Extract the (x, y) coordinate from the center of the cell holding the provided text.  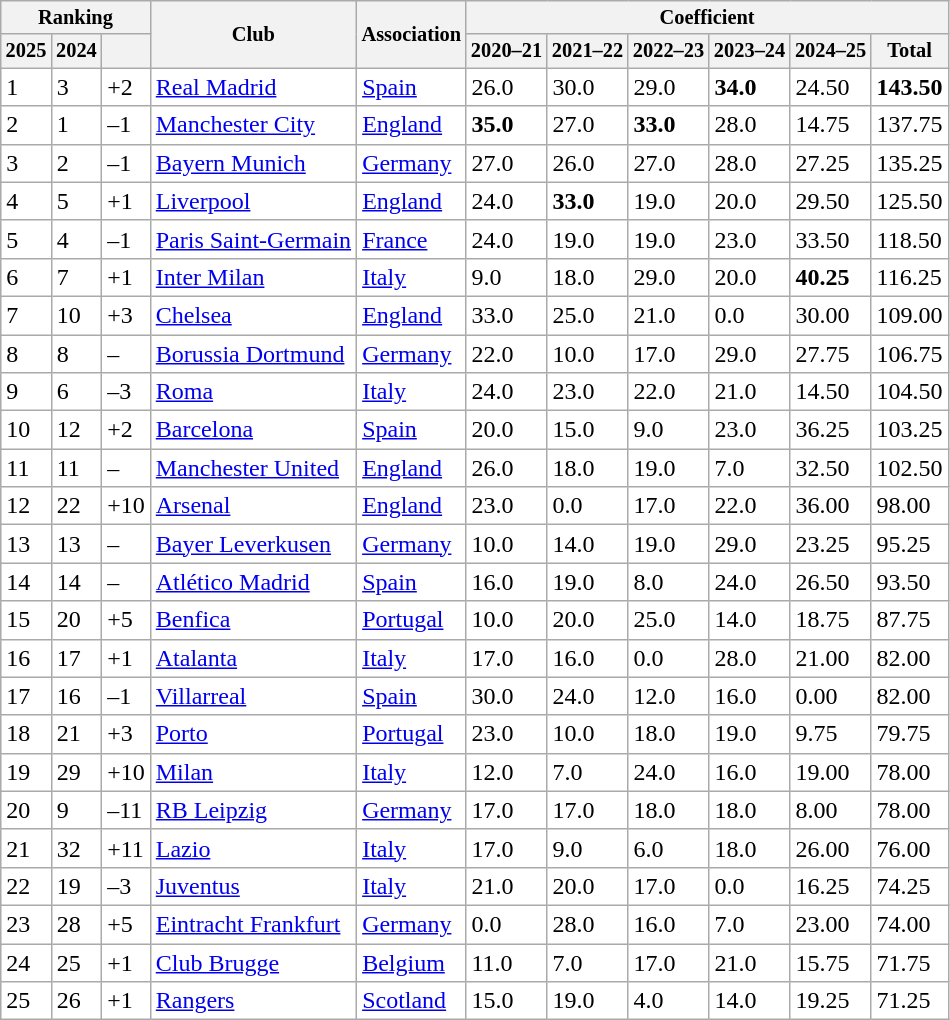
24 (26, 963)
87.75 (910, 620)
23.00 (830, 924)
Paris Saint-Germain (253, 239)
109.00 (910, 315)
135.25 (910, 163)
Ranking (76, 18)
Belgium (412, 963)
Roma (253, 392)
137.75 (910, 125)
103.25 (910, 430)
Manchester United (253, 468)
6.0 (668, 848)
21.00 (830, 658)
2024 (76, 51)
2023–24 (750, 51)
36.00 (830, 506)
118.50 (910, 239)
2024–25 (830, 51)
93.50 (910, 582)
Manchester City (253, 125)
Association (412, 34)
76.00 (910, 848)
Club (253, 34)
Bayern Munich (253, 163)
29 (76, 772)
Total (910, 51)
Benfica (253, 620)
32 (76, 848)
Porto (253, 734)
0.00 (830, 696)
40.25 (830, 277)
23.25 (830, 544)
106.75 (910, 353)
Arsenal (253, 506)
16.25 (830, 886)
79.75 (910, 734)
Juventus (253, 886)
27.25 (830, 163)
Inter Milan (253, 277)
11.0 (506, 963)
8.00 (830, 810)
26.50 (830, 582)
26 (76, 1001)
4.0 (668, 1001)
Eintracht Frankfurt (253, 924)
18 (26, 734)
–11 (126, 810)
Bayer Leverkusen (253, 544)
Real Madrid (253, 87)
Rangers (253, 1001)
Coefficient (707, 18)
Borussia Dortmund (253, 353)
Milan (253, 772)
98.00 (910, 506)
8.0 (668, 582)
104.50 (910, 392)
2021–22 (588, 51)
2022–23 (668, 51)
14.75 (830, 125)
74.25 (910, 886)
15.75 (830, 963)
Villarreal (253, 696)
2020–21 (506, 51)
30.00 (830, 315)
+11 (126, 848)
18.75 (830, 620)
RB Leipzig (253, 810)
19.00 (830, 772)
France (412, 239)
23 (26, 924)
29.50 (830, 201)
9.75 (830, 734)
Atalanta (253, 658)
32.50 (830, 468)
116.25 (910, 277)
35.0 (506, 125)
125.50 (910, 201)
71.75 (910, 963)
2025 (26, 51)
Liverpool (253, 201)
143.50 (910, 87)
Chelsea (253, 315)
28 (76, 924)
14.50 (830, 392)
36.25 (830, 430)
95.25 (910, 544)
26.00 (830, 848)
Barcelona (253, 430)
19.25 (830, 1001)
Atlético Madrid (253, 582)
Lazio (253, 848)
102.50 (910, 468)
33.50 (830, 239)
24.50 (830, 87)
27.75 (830, 353)
Club Brugge (253, 963)
71.25 (910, 1001)
34.0 (750, 87)
Scotland (412, 1001)
74.00 (910, 924)
15 (26, 620)
